Return (X, Y) of the center of cell containing provided text 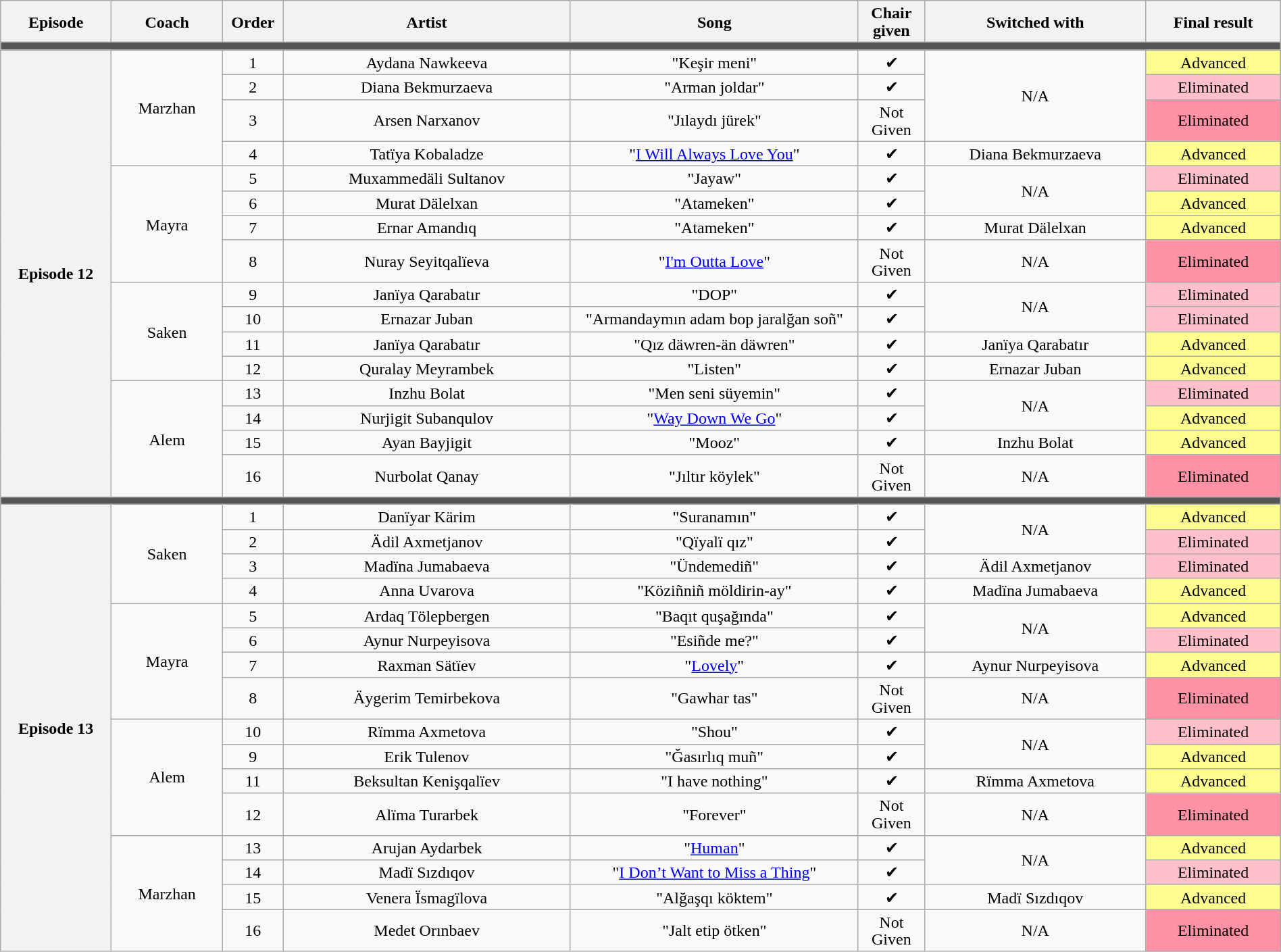
Medet Orınbaev (427, 930)
Quralay Meyrambek (427, 369)
"Mooz" (714, 443)
"Ğasırlıq muñ" (714, 757)
"Armandaymın adam bop jaralğan soñ" (714, 319)
Coach (166, 22)
Danïyar Kärim (427, 516)
Nurbolat Qanay (427, 476)
"Listen" (714, 369)
"Men seni süyemin" (714, 393)
Alïma Turarbek (427, 814)
Beksultan Kenişqalïev (427, 781)
Arsen Narxanov (427, 120)
"DOP" (714, 295)
Song (714, 22)
"Jayaw" (714, 178)
"I Will Always Love You" (714, 154)
"I'm Outta Love" (714, 261)
"Baqıt quşağında" (714, 616)
Artist (427, 22)
Äygerim Temirbekova (427, 698)
Nurjigit Subanqulov (427, 418)
Nuray Seyitqalïeva (427, 261)
Switched with (1035, 22)
"Jılaydı jürek" (714, 120)
Chair given (891, 22)
"Arman joldar" (714, 86)
"I Don’t Want to Miss a Thing" (714, 873)
"Suranamın" (714, 516)
Anna Uvarova (427, 591)
Episode (56, 22)
"Way Down We Go" (714, 418)
"Forever" (714, 814)
"Ündemediñ" (714, 566)
"Shou" (714, 731)
"Gawhar tas" (714, 698)
"I have nothing" (714, 781)
"Human" (714, 847)
Ayan Bayjigit (427, 443)
Raxman Sätïev (427, 665)
Aydana Nawkeeva (427, 62)
"Qız däwren-än däwren" (714, 343)
"Alğaşqı köktem" (714, 897)
Venera Ïsmagïlova (427, 897)
"Lovely" (714, 665)
Ernar Amandıq (427, 228)
Order (253, 22)
Arujan Aydarbek (427, 847)
"Keşir meni" (714, 62)
"Esiñde me?" (714, 641)
Final result (1213, 22)
Muxammedäli Sultanov (427, 178)
Ardaq Tölepbergen (427, 616)
"Jıltır köylek" (714, 476)
"Köziñniñ möldirin-ay" (714, 591)
"Jalt etip ötken" (714, 930)
Tatïya Kobaladze (427, 154)
Erik Tulenov (427, 757)
Episode 13 (56, 728)
"Qïyalï qız" (714, 542)
Episode 12 (56, 274)
